Determine the (x, y) coordinate at the center of the cell enclosing the given text.  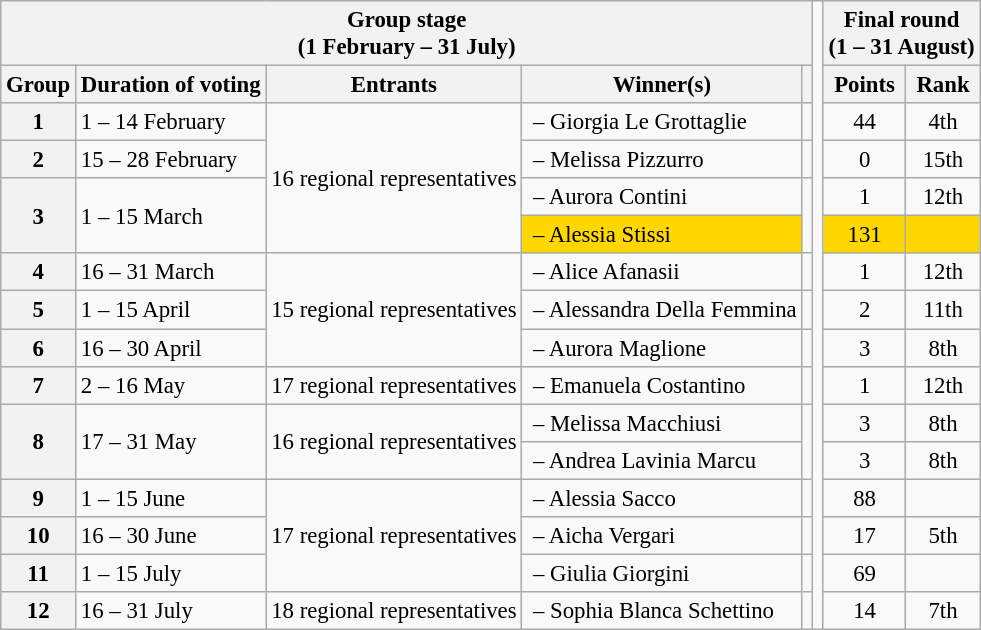
16 – 30 April (171, 348)
– Giulia Giorgini (662, 573)
– Aurora Maglione (662, 348)
1 – 15 April (171, 310)
131 (864, 235)
– Sophia Blanca Schettino (662, 611)
– Alessandra Della Femmina (662, 310)
Entrants (394, 85)
2 – 16 May (171, 385)
16 – 31 July (171, 611)
– Aicha Vergari (662, 536)
1 – 15 June (171, 498)
Points (864, 85)
17 (864, 536)
– Giorgia Le Grottaglie (662, 122)
Final round(1 – 31 August) (902, 34)
18 regional representatives (394, 611)
12 (38, 611)
14 (864, 611)
7 (38, 385)
– Melissa Macchiusi (662, 423)
Group (38, 85)
Winner(s) (662, 85)
– Emanuela Costantino (662, 385)
11th (943, 310)
5 (38, 310)
– Alice Afanasii (662, 273)
– Alessia Stissi (662, 235)
15 – 28 February (171, 160)
16 – 30 June (171, 536)
88 (864, 498)
8 (38, 442)
Group stage(1 February – 31 July) (407, 34)
9 (38, 498)
1 – 15 July (171, 573)
– Aurora Contini (662, 197)
0 (864, 160)
17 – 31 May (171, 442)
44 (864, 122)
4th (943, 122)
5th (943, 536)
1 – 14 February (171, 122)
– Melissa Pizzurro (662, 160)
4 (38, 273)
– Alessia Sacco (662, 498)
16 – 31 March (171, 273)
6 (38, 348)
15th (943, 160)
– Andrea Lavinia Marcu (662, 460)
Rank (943, 85)
11 (38, 573)
1 – 15 March (171, 216)
10 (38, 536)
7th (943, 611)
15 regional representatives (394, 310)
Duration of voting (171, 85)
69 (864, 573)
